Identify which cell holds the provided text, then report its [x, y] central coordinate. 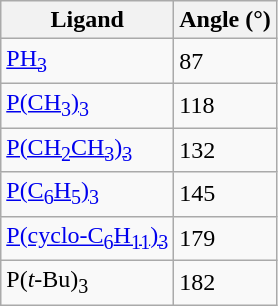
P(cyclo-C6H11)3 [88, 238]
87 [226, 61]
Angle (°) [226, 20]
182 [226, 283]
P(C6H5)3 [88, 194]
145 [226, 194]
118 [226, 105]
P(CH2CH3)3 [88, 150]
PH3 [88, 61]
179 [226, 238]
132 [226, 150]
Ligand [88, 20]
P(CH3)3 [88, 105]
P(t-Bu)3 [88, 283]
